Output the (X, Y) coordinate of the center of the cell containing the given text.  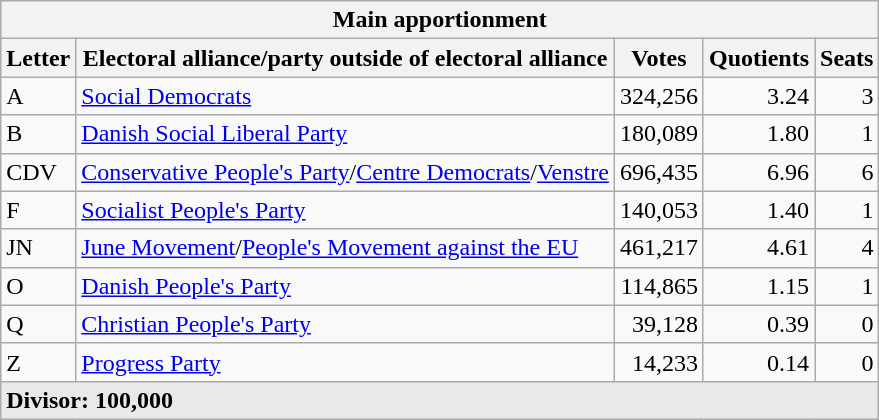
Seats (847, 58)
F (38, 210)
696,435 (658, 172)
Christian People's Party (346, 324)
Main apportionment (440, 20)
Q (38, 324)
Socialist People's Party (346, 210)
Quotients (758, 58)
1.15 (758, 286)
0.39 (758, 324)
324,256 (658, 96)
Danish Social Liberal Party (346, 134)
140,053 (658, 210)
Social Democrats (346, 96)
3.24 (758, 96)
3 (847, 96)
CDV (38, 172)
Progress Party (346, 362)
June Movement/People's Movement against the EU (346, 248)
Danish People's Party (346, 286)
114,865 (658, 286)
Conservative People's Party/Centre Democrats/Venstre (346, 172)
1.80 (758, 134)
1.40 (758, 210)
6 (847, 172)
Letter (38, 58)
461,217 (658, 248)
4.61 (758, 248)
O (38, 286)
Z (38, 362)
180,089 (658, 134)
0.14 (758, 362)
A (38, 96)
14,233 (658, 362)
Divisor: 100,000 (440, 400)
4 (847, 248)
6.96 (758, 172)
Electoral alliance/party outside of electoral alliance (346, 58)
JN (38, 248)
B (38, 134)
Votes (658, 58)
39,128 (658, 324)
